From the cell containing the given text, extract its center point as [X, Y] coordinate. 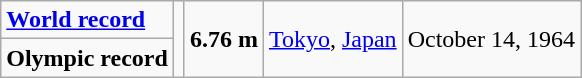
6.76 m [224, 39]
Olympic record [88, 58]
October 14, 1964 [491, 39]
Tokyo, Japan [332, 39]
World record [88, 20]
